Output the [x, y] coordinate of the center of the cell containing the given text.  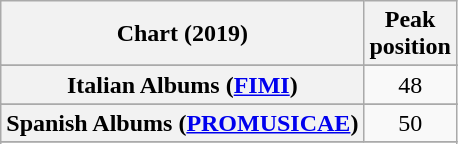
48 [410, 85]
50 [410, 123]
Chart (2019) [182, 34]
Spanish Albums (PROMUSICAE) [182, 123]
Italian Albums (FIMI) [182, 85]
Peakposition [410, 34]
